Determine the [X, Y] coordinate at the center of the cell enclosing the given text.  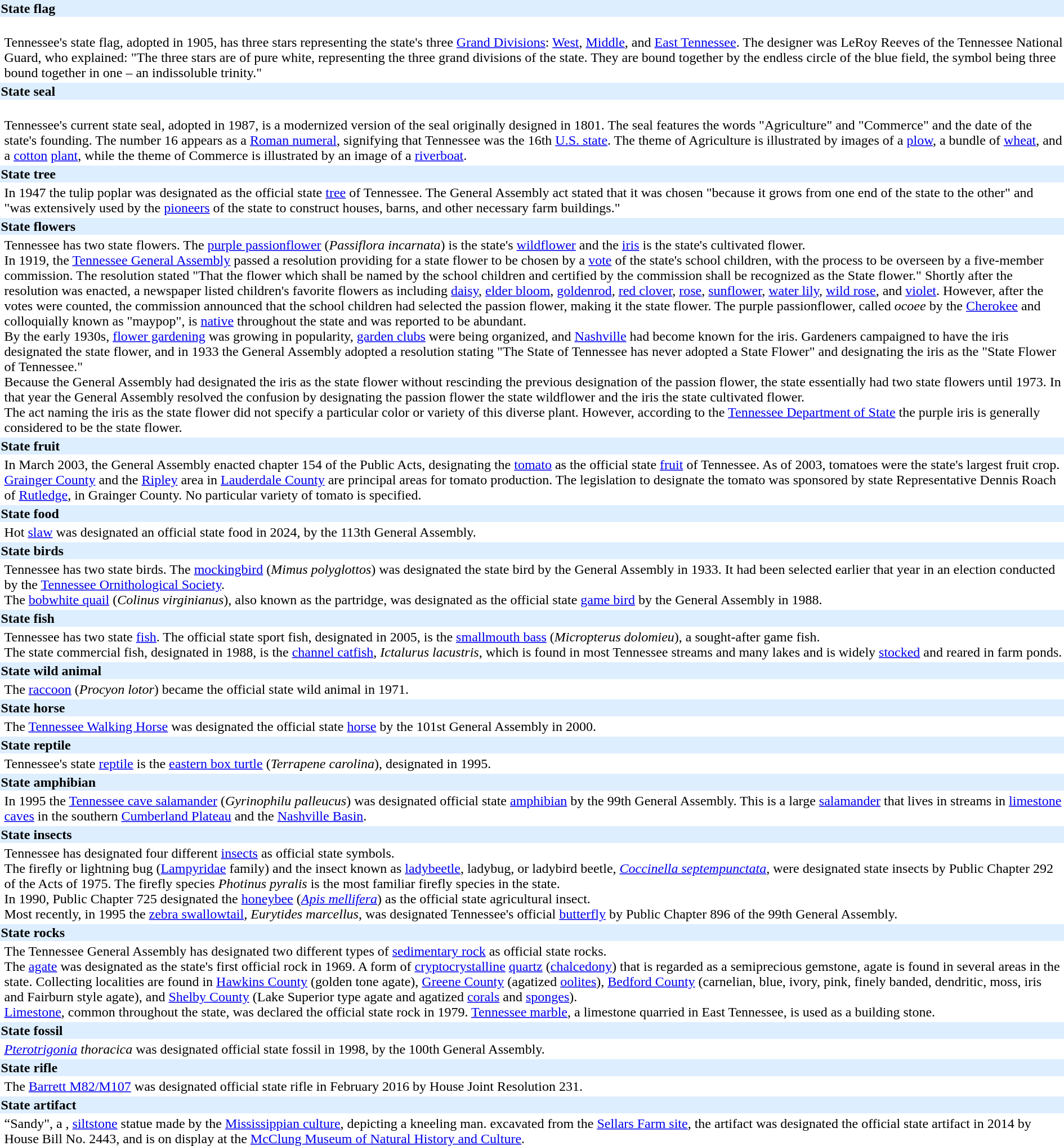
Tennessee's state reptile is the eastern box turtle (Terrapene carolina), designated in 1995. [534, 764]
The Barrett M82/M107 was designated official state rifle in February 2016 by House Joint Resolution 231. [534, 1086]
State birds [532, 551]
State tree [532, 174]
State fossil [532, 1031]
State flag [532, 8]
The Tennessee Walking Horse was designated the official state horse by the 101st General Assembly in 2000. [534, 726]
Pterotrigonia thoracica was designated official state fossil in 1998, by the 100th General Assembly. [534, 1049]
State rocks [532, 933]
State food [532, 514]
State artifact [532, 1105]
The raccoon (Procyon lotor) became the official state wild animal in 1971. [534, 689]
State seal [532, 91]
State flowers [532, 226]
State fish [532, 618]
State reptile [532, 745]
State fruit [532, 446]
State wild animal [532, 671]
State horse [532, 708]
State amphibian [532, 782]
Hot slaw was designated an official state food in 2024, by the 113th General Assembly. [534, 532]
State insects [532, 835]
State rifle [532, 1068]
